For the text-containing cell, return its midpoint in [x, y] coordinate format. 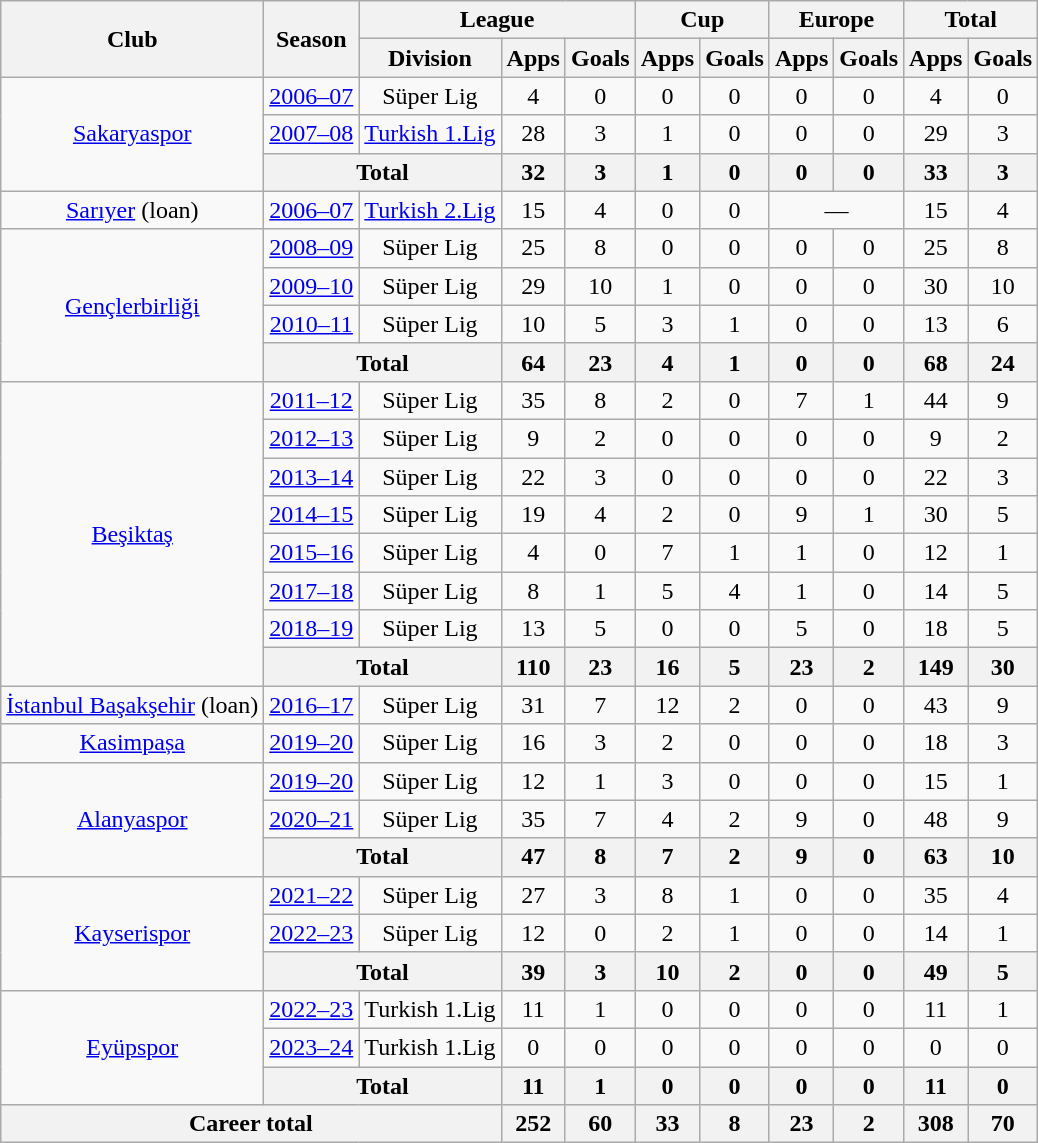
24 [1003, 362]
Kasimpașa [132, 743]
2018–19 [312, 629]
49 [936, 971]
Beşiktaş [132, 533]
Club [132, 39]
Sarıyer (loan) [132, 210]
60 [600, 1124]
70 [1003, 1124]
Turkish 2.Lig [430, 210]
27 [533, 895]
48 [936, 819]
Division [430, 58]
Career total [251, 1124]
47 [533, 857]
44 [936, 400]
19 [533, 515]
68 [936, 362]
149 [936, 667]
Alanyaspor [132, 819]
2016–17 [312, 705]
Season [312, 39]
2015–16 [312, 553]
2020–21 [312, 819]
2014–15 [312, 515]
2012–13 [312, 438]
63 [936, 857]
308 [936, 1124]
Gençlerbirliği [132, 305]
League [497, 20]
2010–11 [312, 324]
Europe [836, 20]
— [836, 210]
2013–14 [312, 477]
6 [1003, 324]
Sakaryaspor [132, 134]
2021–22 [312, 895]
2017–18 [312, 591]
110 [533, 667]
2009–10 [312, 286]
252 [533, 1124]
2023–24 [312, 1047]
Eyüpspor [132, 1047]
43 [936, 705]
2007–08 [312, 134]
İstanbul Başakşehir (loan) [132, 705]
64 [533, 362]
28 [533, 134]
32 [533, 172]
2008–09 [312, 248]
Kayserispor [132, 933]
Cup [702, 20]
39 [533, 971]
31 [533, 705]
2011–12 [312, 400]
